Locate the cell with the specified text and output its (X, Y) center coordinate. 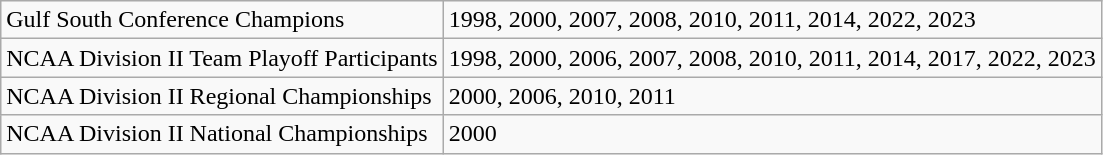
NCAA Division II Team Playoff Participants (222, 58)
1998, 2000, 2007, 2008, 2010, 2011, 2014, 2022, 2023 (772, 20)
Gulf South Conference Champions (222, 20)
1998, 2000, 2006, 2007, 2008, 2010, 2011, 2014, 2017, 2022, 2023 (772, 58)
NCAA Division II Regional Championships (222, 96)
2000, 2006, 2010, 2011 (772, 96)
2000 (772, 134)
NCAA Division II National Championships (222, 134)
